Output the [x, y] coordinate of the center of the cell containing the given text.  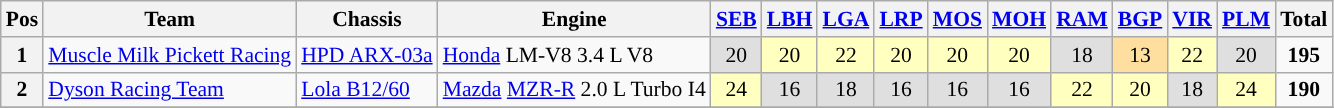
Chassis [366, 19]
13 [1140, 55]
LBH [790, 19]
195 [1304, 55]
Total [1304, 19]
PLM [1246, 19]
190 [1304, 90]
RAM [1082, 19]
Dyson Racing Team [170, 90]
HPD ARX-03a [366, 55]
BGP [1140, 19]
Lola B12/60 [366, 90]
SEB [736, 19]
1 [22, 55]
LGA [846, 19]
Pos [22, 19]
LRP [900, 19]
2 [22, 90]
VIR [1192, 19]
Honda LM-V8 3.4 L V8 [574, 55]
MOH [1019, 19]
Muscle Milk Pickett Racing [170, 55]
MOS [958, 19]
Engine [574, 19]
Team [170, 19]
Mazda MZR-R 2.0 L Turbo I4 [574, 90]
